Extract the (X, Y) coordinate from the center of the cell holding the provided text.  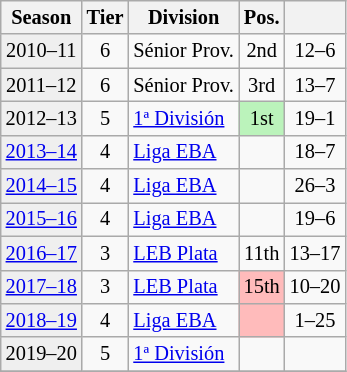
2014–15 (42, 186)
13–17 (316, 253)
2013–14 (42, 152)
12–6 (316, 51)
2011–12 (42, 85)
11th (262, 253)
Tier (106, 17)
19–1 (316, 118)
2010–11 (42, 51)
15th (262, 287)
Pos. (262, 17)
3rd (262, 85)
2019–20 (42, 354)
19–6 (316, 219)
Division (183, 17)
13–7 (316, 85)
2016–17 (42, 253)
1st (262, 118)
26–3 (316, 186)
2017–18 (42, 287)
2015–16 (42, 219)
Season (42, 17)
18–7 (316, 152)
2018–19 (42, 320)
2012–13 (42, 118)
2nd (262, 51)
1–25 (316, 320)
10–20 (316, 287)
